Return the (x, y) coordinate for the center point of the cell that contains the specified text.  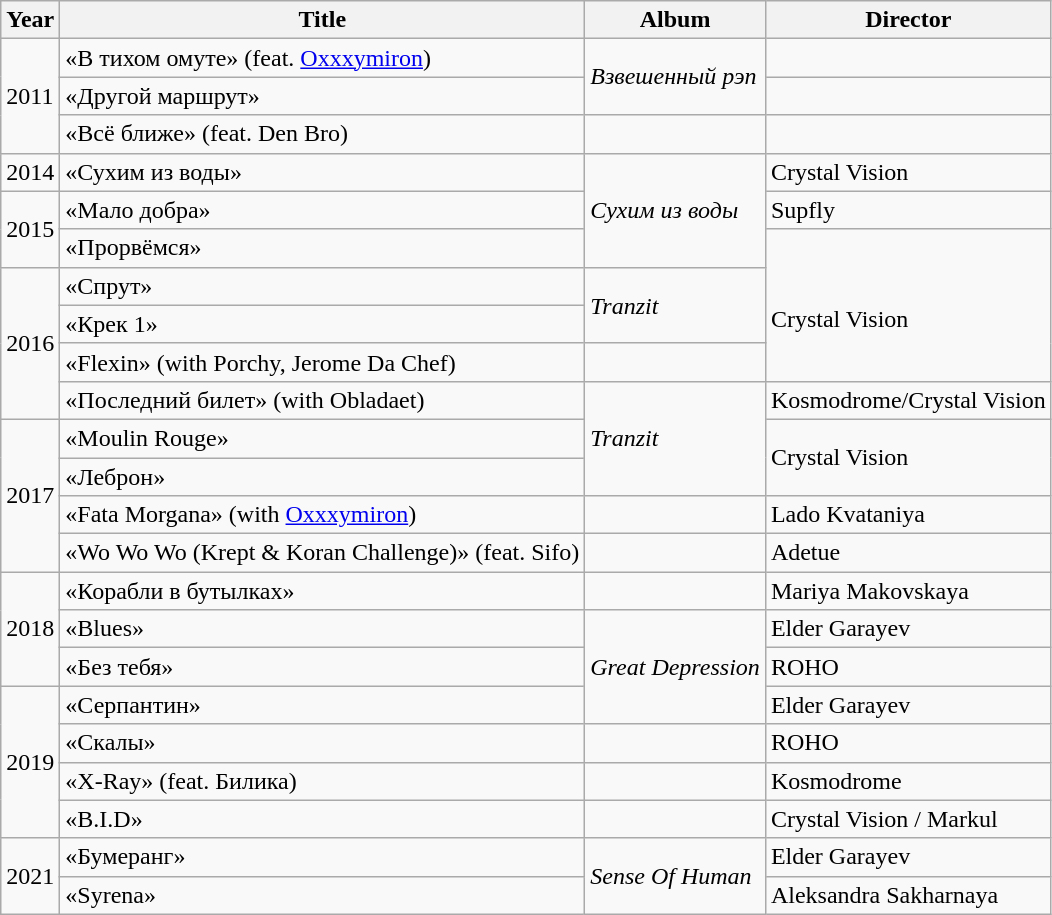
2014 (30, 172)
«Сухим из воды» (322, 172)
Great Depression (676, 667)
«Прорвёмся» (322, 248)
Adetue (908, 553)
«Wo Wo Wo (Krept & Koran Challenge)» (feat. Sifo) (322, 553)
2019 (30, 762)
Aleksandra Sakharnaya (908, 895)
«Мало добра» (322, 210)
«В тихом омуте» (feat. Oxxxymiron) (322, 58)
Title (322, 20)
Kosmodrome/Crystal Vision (908, 400)
«Syrena» (322, 895)
«Fata Morgana» (with Oxxxymiron) (322, 515)
«Moulin Rouge» (322, 438)
«Другой маршрут» (322, 96)
Lado Kvataniya (908, 515)
«Последний билет» (with Obladaet) (322, 400)
«Крек 1» (322, 324)
Album (676, 20)
Director (908, 20)
«Всё ближе» (feat. Den Bro) (322, 134)
«Flexin» (with Porchy, Jerome Da Chef) (322, 362)
«Леброн» (322, 477)
Supfly (908, 210)
Сухим из воды (676, 210)
Mariya Makovskaya (908, 591)
2018 (30, 629)
«Серпантин» (322, 705)
Year (30, 20)
«Скалы» (322, 743)
«Спрут» (322, 286)
«X-Ray» (feat. Билика) (322, 781)
«Бумеранг» (322, 857)
«B.I.D» (322, 819)
Kosmodrome (908, 781)
2021 (30, 876)
2017 (30, 495)
«Blues» (322, 629)
Crystal Vision / Markul (908, 819)
2016 (30, 343)
Sense Of Human (676, 876)
2011 (30, 96)
Взвешенный рэп (676, 77)
2015 (30, 229)
«Без тебя» (322, 667)
«Корабли в бутылках» (322, 591)
